From the cell containing the given text, extract its center point as [X, Y] coordinate. 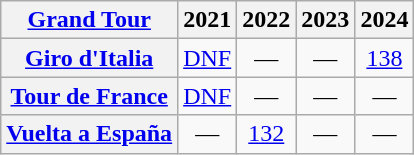
132 [266, 134]
2022 [266, 20]
Giro d'Italia [90, 58]
2023 [326, 20]
Vuelta a España [90, 134]
138 [384, 58]
2024 [384, 20]
Tour de France [90, 96]
Grand Tour [90, 20]
2021 [208, 20]
